Determine the (x, y) coordinate at the center of the cell enclosing the given text.  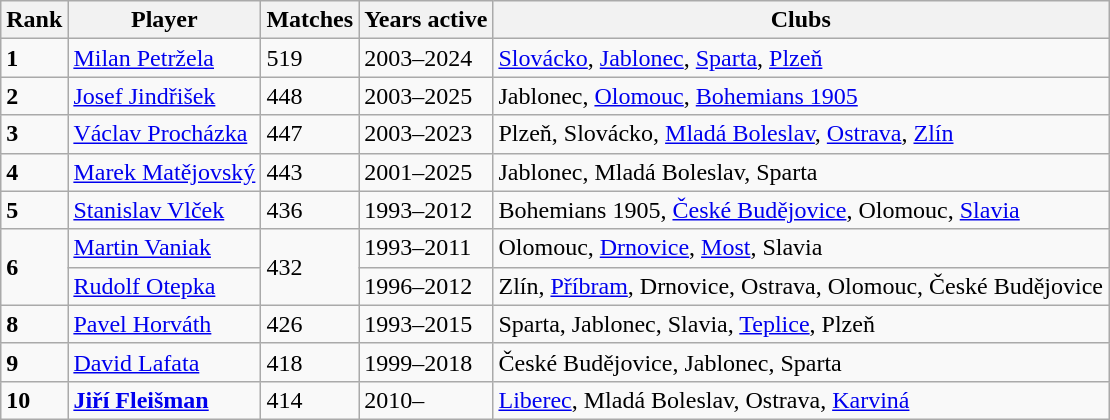
1993–2011 (426, 248)
Martin Vaniak (164, 248)
Olomouc, Drnovice, Most, Slavia (801, 248)
2003–2024 (426, 58)
Jiří Fleišman (164, 400)
Pavel Horváth (164, 324)
1993–2015 (426, 324)
2010– (426, 400)
Plzeň, Slovácko, Mladá Boleslav, Ostrava, Zlín (801, 134)
České Budějovice, Jablonec, Sparta (801, 362)
1996–2012 (426, 286)
2003–2023 (426, 134)
519 (310, 58)
414 (310, 400)
447 (310, 134)
2 (34, 96)
David Lafata (164, 362)
Sparta, Jablonec, Slavia, Teplice, Plzeň (801, 324)
Rudolf Otepka (164, 286)
1999–2018 (426, 362)
Player (164, 20)
448 (310, 96)
Jablonec, Mladá Boleslav, Sparta (801, 172)
Years active (426, 20)
Václav Procházka (164, 134)
4 (34, 172)
443 (310, 172)
2003–2025 (426, 96)
Milan Petržela (164, 58)
Zlín, Příbram, Drnovice, Ostrava, Olomouc, České Budějovice (801, 286)
3 (34, 134)
1 (34, 58)
Marek Matějovský (164, 172)
Matches (310, 20)
Jablonec, Olomouc, Bohemians 1905 (801, 96)
6 (34, 267)
10 (34, 400)
8 (34, 324)
Josef Jindřišek (164, 96)
Clubs (801, 20)
436 (310, 210)
426 (310, 324)
Slovácko, Jablonec, Sparta, Plzeň (801, 58)
432 (310, 267)
Stanislav Vlček (164, 210)
1993–2012 (426, 210)
Liberec, Mladá Boleslav, Ostrava, Karviná (801, 400)
418 (310, 362)
5 (34, 210)
Bohemians 1905, České Budějovice, Olomouc, Slavia (801, 210)
2001–2025 (426, 172)
Rank (34, 20)
9 (34, 362)
